Find where the given text appears and provide that cell's center as [x, y] coordinate. 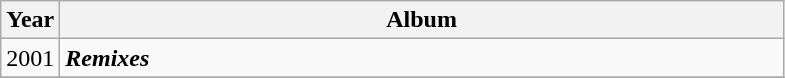
Album [422, 20]
Remixes [422, 58]
Year [30, 20]
2001 [30, 58]
